Identify which cell holds the provided text, then report its (x, y) central coordinate. 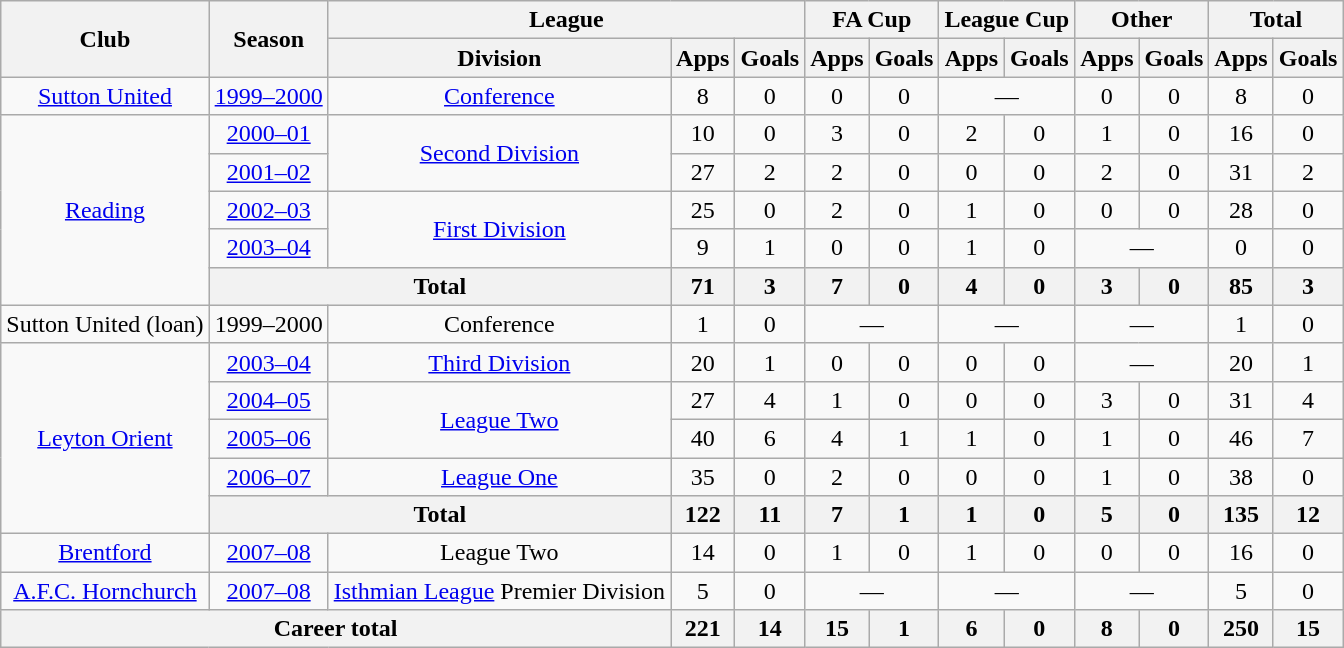
Brentford (105, 553)
46 (1241, 438)
Sutton United (105, 96)
Season (268, 39)
Isthmian League Premier Division (499, 591)
28 (1241, 210)
122 (703, 515)
221 (703, 629)
FA Cup (872, 20)
Other (1142, 20)
38 (1241, 477)
2006–07 (268, 477)
12 (1308, 515)
Third Division (499, 362)
11 (770, 515)
League One (499, 477)
35 (703, 477)
40 (703, 438)
League (566, 20)
League Cup (1007, 20)
85 (1241, 286)
Sutton United (loan) (105, 324)
10 (703, 134)
2002–03 (268, 210)
2004–05 (268, 400)
135 (1241, 515)
Leyton Orient (105, 438)
Second Division (499, 153)
Division (499, 58)
First Division (499, 229)
9 (703, 248)
2000–01 (268, 134)
Reading (105, 210)
71 (703, 286)
2005–06 (268, 438)
25 (703, 210)
Club (105, 39)
250 (1241, 629)
A.F.C. Hornchurch (105, 591)
2001–02 (268, 172)
Career total (336, 629)
